Identify which cell holds the provided text, then report its [X, Y] central coordinate. 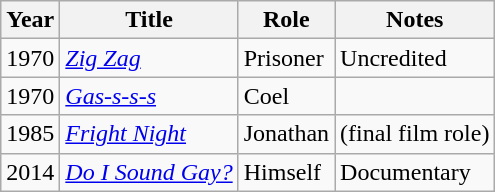
Year [30, 20]
Notes [415, 20]
Fright Night [149, 134]
Do I Sound Gay? [149, 172]
Zig Zag [149, 58]
1985 [30, 134]
2014 [30, 172]
Jonathan [286, 134]
Prisoner [286, 58]
Gas-s-s-s [149, 96]
Title [149, 20]
Uncredited [415, 58]
Role [286, 20]
(final film role) [415, 134]
Coel [286, 96]
Documentary [415, 172]
Himself [286, 172]
